Determine the [X, Y] coordinate at the center of the cell enclosing the given text.  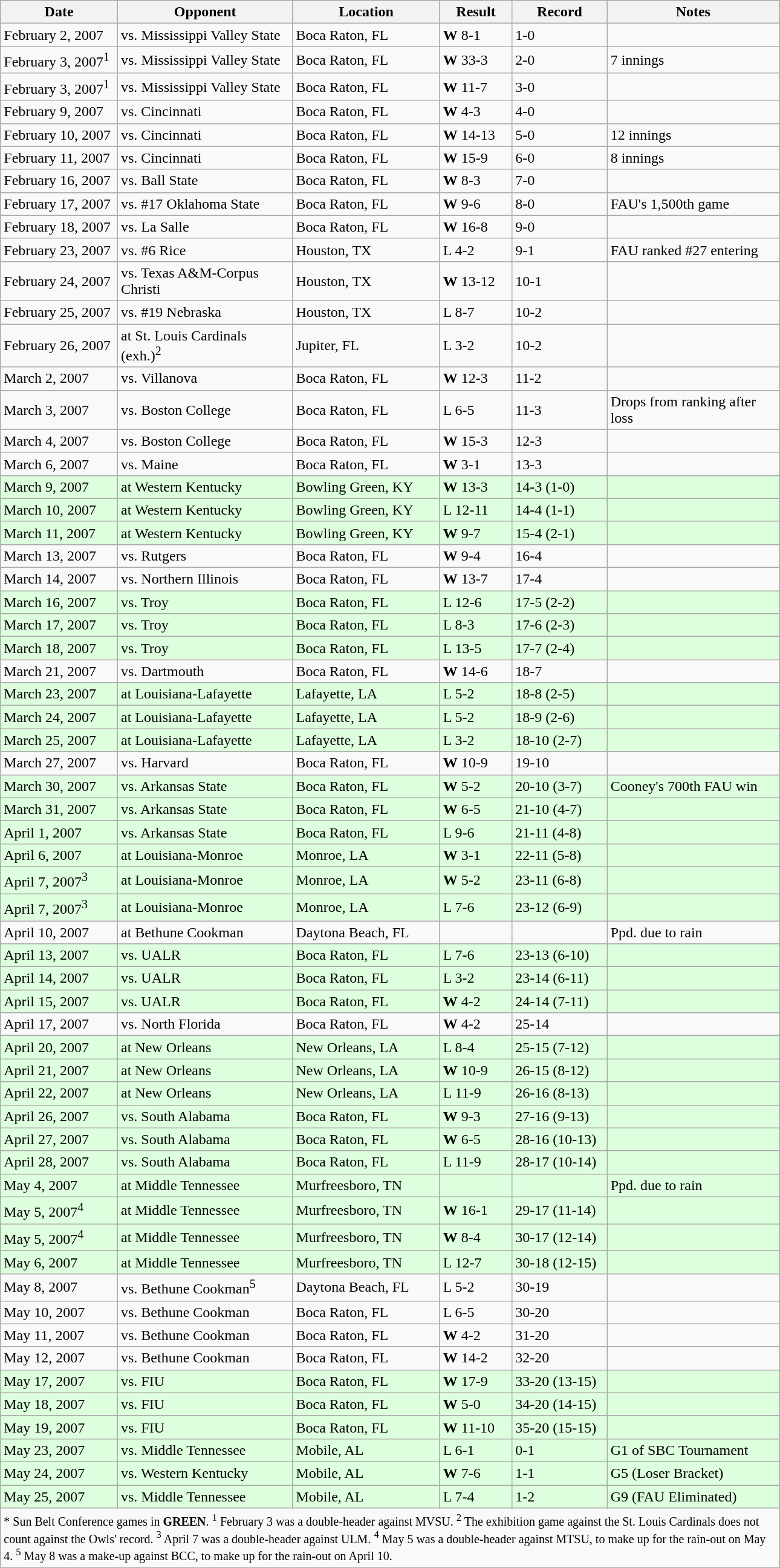
22-11 (5-8) [560, 855]
17-6 (2-3) [560, 625]
May 10, 2007 [59, 1312]
1-0 [560, 35]
Jupiter, FL [366, 346]
L 6-1 [476, 1450]
W 17-9 [476, 1381]
W 16-8 [476, 227]
vs. Bethune Cookman5 [204, 1287]
FAU ranked #27 entering [693, 250]
W 4-3 [476, 112]
May 11, 2007 [59, 1335]
April 13, 2007 [59, 955]
10-1 [560, 281]
18-7 [560, 671]
17-7 (2-4) [560, 648]
vs. Western Kentucky [204, 1473]
30-20 [560, 1312]
W 7-6 [476, 1473]
L 8-4 [476, 1047]
29-17 (11-14) [560, 1211]
April 15, 2007 [59, 1001]
at St. Louis Cardinals (exh.)2 [204, 346]
vs. North Florida [204, 1024]
31-20 [560, 1335]
L 9-6 [476, 832]
12 innings [693, 135]
April 22, 2007 [59, 1093]
May 25, 2007 [59, 1497]
W 12-3 [476, 379]
28-17 (10-14) [560, 1162]
February 2, 2007 [59, 35]
7-0 [560, 181]
April 17, 2007 [59, 1024]
24-14 (7-11) [560, 1001]
W 8-3 [476, 181]
March 25, 2007 [59, 740]
May 23, 2007 [59, 1450]
March 31, 2007 [59, 809]
30-19 [560, 1287]
April 20, 2007 [59, 1047]
W 13-12 [476, 281]
L 7-4 [476, 1497]
vs. Maine [204, 464]
March 16, 2007 [59, 602]
Result [476, 12]
May 24, 2007 [59, 1473]
W 13-3 [476, 487]
March 24, 2007 [59, 717]
35-20 (15-15) [560, 1427]
vs. Northern Illinois [204, 579]
vs. Villanova [204, 379]
vs. #19 Nebraska [204, 312]
W 8-4 [476, 1237]
Drops from ranking after loss [693, 410]
7 innings [693, 60]
Cooney's 700th FAU win [693, 786]
12-3 [560, 441]
February 9, 2007 [59, 112]
W 13-7 [476, 579]
W 15-9 [476, 158]
W 14-13 [476, 135]
March 30, 2007 [59, 786]
16-4 [560, 556]
March 21, 2007 [59, 671]
W 15-3 [476, 441]
28-16 (10-13) [560, 1139]
May 18, 2007 [59, 1404]
W 9-3 [476, 1116]
May 6, 2007 [59, 1262]
6-0 [560, 158]
1-1 [560, 1473]
vs. Ball State [204, 181]
March 9, 2007 [59, 487]
vs. Harvard [204, 763]
25-14 [560, 1024]
11-3 [560, 410]
April 27, 2007 [59, 1139]
vs. Rutgers [204, 556]
February 23, 2007 [59, 250]
33-20 (13-15) [560, 1381]
April 26, 2007 [59, 1116]
W 33-3 [476, 60]
25-15 (7-12) [560, 1047]
2-0 [560, 60]
February 16, 2007 [59, 181]
L 8-7 [476, 312]
G1 of SBC Tournament [693, 1450]
W 16-1 [476, 1211]
March 11, 2007 [59, 533]
23-13 (6-10) [560, 955]
9-0 [560, 227]
March 6, 2007 [59, 464]
March 10, 2007 [59, 510]
February 25, 2007 [59, 312]
vs. #17 Oklahoma State [204, 204]
30-18 (12-15) [560, 1262]
May 4, 2007 [59, 1185]
L 8-3 [476, 625]
17-4 [560, 579]
March 23, 2007 [59, 694]
March 13, 2007 [59, 556]
W 14-6 [476, 671]
March 18, 2007 [59, 648]
W 8-1 [476, 35]
8 innings [693, 158]
May 19, 2007 [59, 1427]
27-16 (9-13) [560, 1116]
March 2, 2007 [59, 379]
L 13-5 [476, 648]
February 18, 2007 [59, 227]
34-20 (14-15) [560, 1404]
L 4-2 [476, 250]
March 14, 2007 [59, 579]
5-0 [560, 135]
April 1, 2007 [59, 832]
February 17, 2007 [59, 204]
Record [560, 12]
March 27, 2007 [59, 763]
Location [366, 12]
17-5 (2-2) [560, 602]
18-10 (2-7) [560, 740]
30-17 (12-14) [560, 1237]
11-2 [560, 379]
18-9 (2-6) [560, 717]
Opponent [204, 12]
1-2 [560, 1497]
23-12 (6-9) [560, 907]
May 17, 2007 [59, 1381]
W 9-4 [476, 556]
W 9-7 [476, 533]
March 3, 2007 [59, 410]
April 28, 2007 [59, 1162]
0-1 [560, 1450]
L 12-6 [476, 602]
W 9-6 [476, 204]
March 4, 2007 [59, 441]
9-1 [560, 250]
4-0 [560, 112]
April 6, 2007 [59, 855]
19-10 [560, 763]
13-3 [560, 464]
vs. La Salle [204, 227]
26-16 (8-13) [560, 1093]
L 12-7 [476, 1262]
G5 (Loser Bracket) [693, 1473]
vs. #6 Rice [204, 250]
April 10, 2007 [59, 932]
14-3 (1-0) [560, 487]
February 10, 2007 [59, 135]
vs. Texas A&M-Corpus Christi [204, 281]
Notes [693, 12]
3-0 [560, 87]
May 12, 2007 [59, 1358]
W 5-0 [476, 1404]
February 26, 2007 [59, 346]
at Bethune Cookman [204, 932]
8-0 [560, 204]
21-11 (4-8) [560, 832]
W 11-10 [476, 1427]
14-4 (1-1) [560, 510]
vs. Dartmouth [204, 671]
23-14 (6-11) [560, 978]
W 14-2 [476, 1358]
32-20 [560, 1358]
15-4 (2-1) [560, 533]
April 21, 2007 [59, 1070]
20-10 (3-7) [560, 786]
February 11, 2007 [59, 158]
March 17, 2007 [59, 625]
23-11 (6-8) [560, 880]
W 11-7 [476, 87]
Date [59, 12]
21-10 (4-7) [560, 809]
FAU's 1,500th game [693, 204]
February 24, 2007 [59, 281]
18-8 (2-5) [560, 694]
April 14, 2007 [59, 978]
26-15 (8-12) [560, 1070]
L 12-11 [476, 510]
G9 (FAU Eliminated) [693, 1497]
May 8, 2007 [59, 1287]
